Pinpoint the cell where the given text exists, returning its (X, Y) midpoint coordinate. 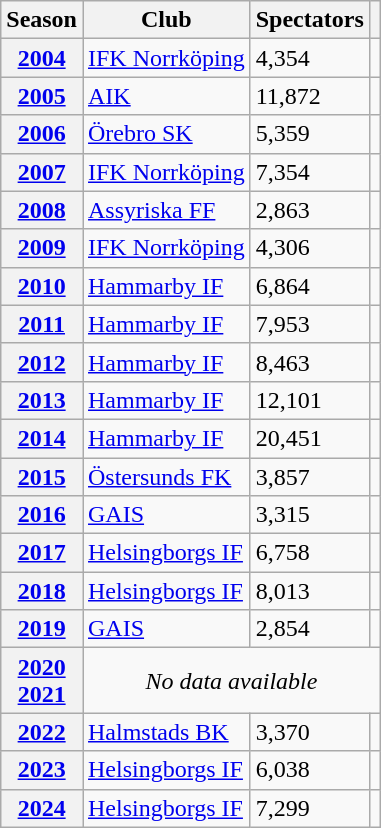
2011 (42, 324)
5,359 (310, 134)
2010 (42, 286)
AIK (166, 96)
2015 (42, 477)
2017 (42, 553)
2014 (42, 438)
2022 (42, 732)
No data available (231, 680)
11,872 (310, 96)
7,354 (310, 172)
2009 (42, 248)
Club (166, 20)
2005 (42, 96)
2012 (42, 362)
3,315 (310, 515)
Örebro SK (166, 134)
6,038 (310, 770)
2007 (42, 172)
8,463 (310, 362)
6,864 (310, 286)
2008 (42, 210)
2004 (42, 58)
3,370 (310, 732)
2019 (42, 629)
2018 (42, 591)
Östersunds FK (166, 477)
Halmstads BK (166, 732)
Assyriska FF (166, 210)
Season (42, 20)
4,306 (310, 248)
6,758 (310, 553)
12,101 (310, 400)
Spectators (310, 20)
7,953 (310, 324)
2016 (42, 515)
4,354 (310, 58)
3,857 (310, 477)
2013 (42, 400)
2020 2021 (42, 680)
7,299 (310, 808)
8,013 (310, 591)
2006 (42, 134)
2023 (42, 770)
2,854 (310, 629)
2,863 (310, 210)
20,451 (310, 438)
2024 (42, 808)
